Output the (x, y) coordinate of the center of the cell containing the given text.  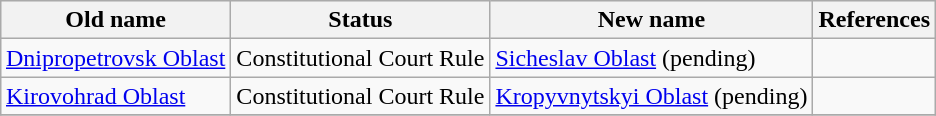
Kropyvnytskyi Oblast (pending) (652, 96)
Kirovohrad Oblast (115, 96)
Sicheslav Oblast (pending) (652, 58)
Status (360, 20)
Old name (115, 20)
Dnipropetrovsk Oblast (115, 58)
New name (652, 20)
References (874, 20)
